Detect which cell encompasses the target text, then output its [X, Y] center coordinate. 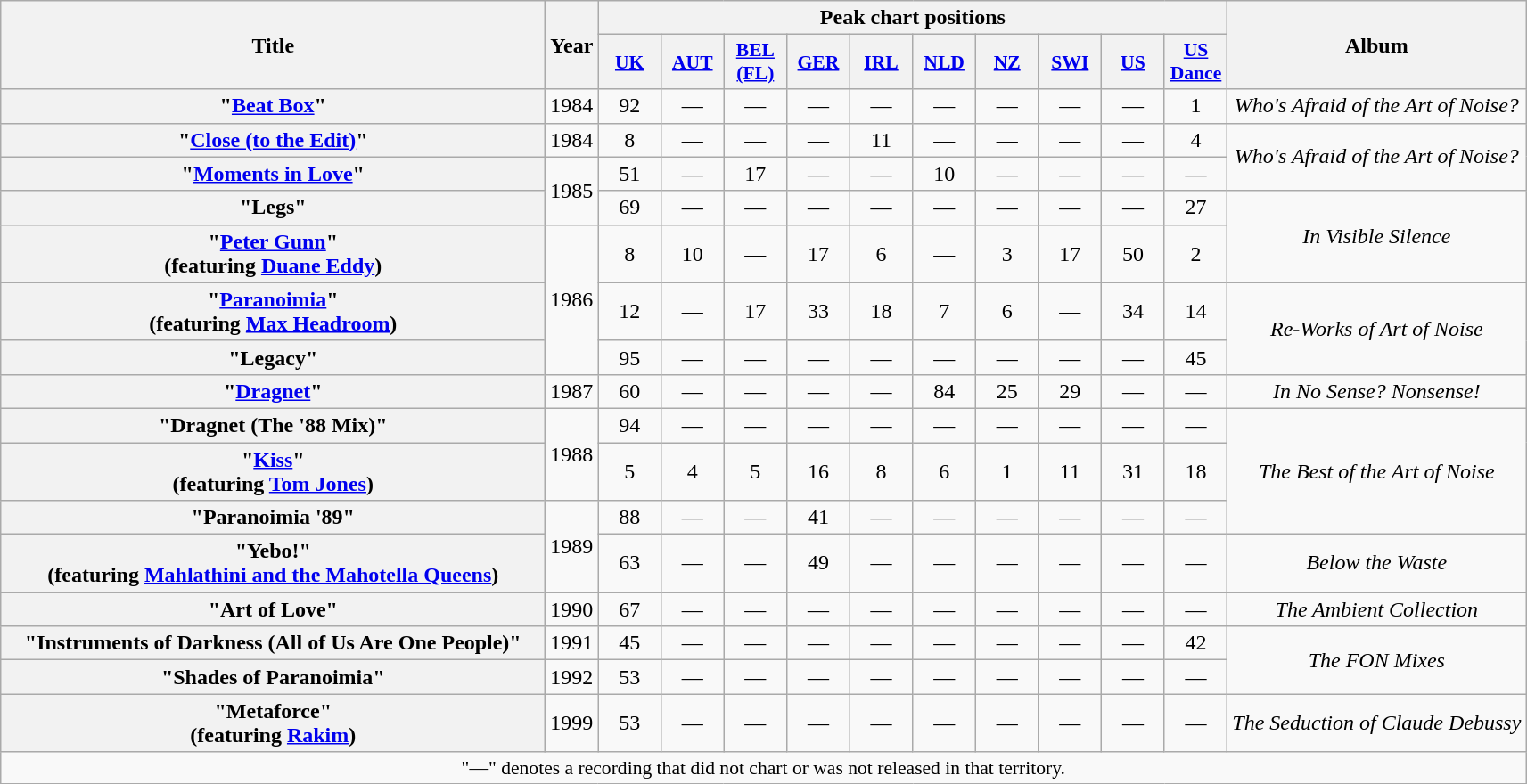
The Best of the Art of Noise [1376, 470]
"Dragnet (The '88 Mix)" [273, 425]
94 [629, 425]
14 [1196, 312]
1999 [572, 723]
12 [629, 312]
"Art of Love" [273, 609]
69 [629, 208]
"Paranoimia '89" [273, 518]
41 [818, 518]
"Paranoimia"(featuring Max Headroom) [273, 312]
67 [629, 609]
29 [1070, 391]
The Seduction of Claude Debussy [1376, 723]
1990 [572, 609]
95 [629, 357]
NLD [945, 62]
2 [1196, 253]
"Legs" [273, 208]
42 [1196, 643]
34 [1134, 312]
1991 [572, 643]
AUT [692, 62]
SWI [1070, 62]
88 [629, 518]
Album [1376, 45]
"Metaforce"(featuring Rakim) [273, 723]
49 [818, 563]
27 [1196, 208]
7 [945, 312]
92 [629, 106]
1988 [572, 454]
51 [629, 174]
"Moments in Love" [273, 174]
In Visible Silence [1376, 237]
"—" denotes a recording that did not chart or was not released in that territory. [763, 768]
BEL(FL) [756, 62]
"Shades of Paranoimia" [273, 677]
1992 [572, 677]
16 [818, 470]
1989 [572, 547]
Title [273, 45]
Year [572, 45]
25 [1007, 391]
84 [945, 391]
Re-Works of Art of Noise [1376, 328]
"Instruments of Darkness (All of Us Are One People)" [273, 643]
"Legacy" [273, 357]
"Peter Gunn"(featuring Duane Eddy) [273, 253]
"Dragnet" [273, 391]
31 [1134, 470]
UK [629, 62]
NZ [1007, 62]
USDance [1196, 62]
"Kiss"(featuring Tom Jones) [273, 470]
63 [629, 563]
33 [818, 312]
60 [629, 391]
Peak chart positions [913, 18]
1986 [572, 299]
"Yebo!"(featuring Mahlathini and the Mahotella Queens) [273, 563]
In No Sense? Nonsense! [1376, 391]
The Ambient Collection [1376, 609]
GER [818, 62]
"Beat Box" [273, 106]
50 [1134, 253]
Below the Waste [1376, 563]
3 [1007, 253]
IRL [881, 62]
US [1134, 62]
The FON Mixes [1376, 660]
1987 [572, 391]
"Close (to the Edit)" [273, 140]
1985 [572, 191]
